For the text-containing cell, return its midpoint in [x, y] coordinate format. 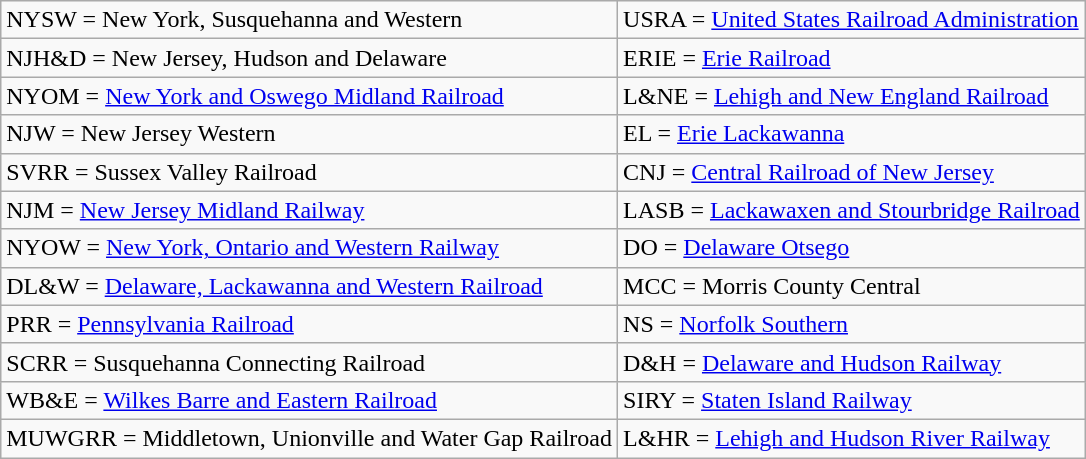
NS = Norfolk Southern [852, 324]
ERIE = Erie Railroad [852, 58]
SIRY = Staten Island Railway [852, 400]
EL = Erie Lackawanna [852, 134]
SVRR = Sussex Valley Railroad [310, 172]
NYSW = New York, Susquehanna and Western [310, 20]
USRA = United States Railroad Administration [852, 20]
DL&W = Delaware, Lackawanna and Western Railroad [310, 286]
SCRR = Susquehanna Connecting Railroad [310, 362]
L&HR = Lehigh and Hudson River Railway [852, 438]
CNJ = Central Railroad of New Jersey [852, 172]
NYOM = New York and Oswego Midland Railroad [310, 96]
NJH&D = New Jersey, Hudson and Delaware [310, 58]
LASB = Lackawaxen and Stourbridge Railroad [852, 210]
PRR = Pennsylvania Railroad [310, 324]
NYOW = New York, Ontario and Western Railway [310, 248]
MUWGRR = Middletown, Unionville and Water Gap Railroad [310, 438]
NJW = New Jersey Western [310, 134]
D&H = Delaware and Hudson Railway [852, 362]
L&NE = Lehigh and New England Railroad [852, 96]
MCC = Morris County Central [852, 286]
NJM = New Jersey Midland Railway [310, 210]
WB&E = Wilkes Barre and Eastern Railroad [310, 400]
DO = Delaware Otsego [852, 248]
